Scan for the cell matching the given text and deliver its [x, y] coordinate at center. 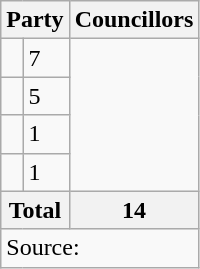
Party [35, 20]
Councillors [134, 20]
14 [134, 210]
Total [35, 210]
7 [46, 58]
Source: [100, 248]
5 [46, 96]
